Find where the given text appears and provide that cell's center as (x, y) coordinate. 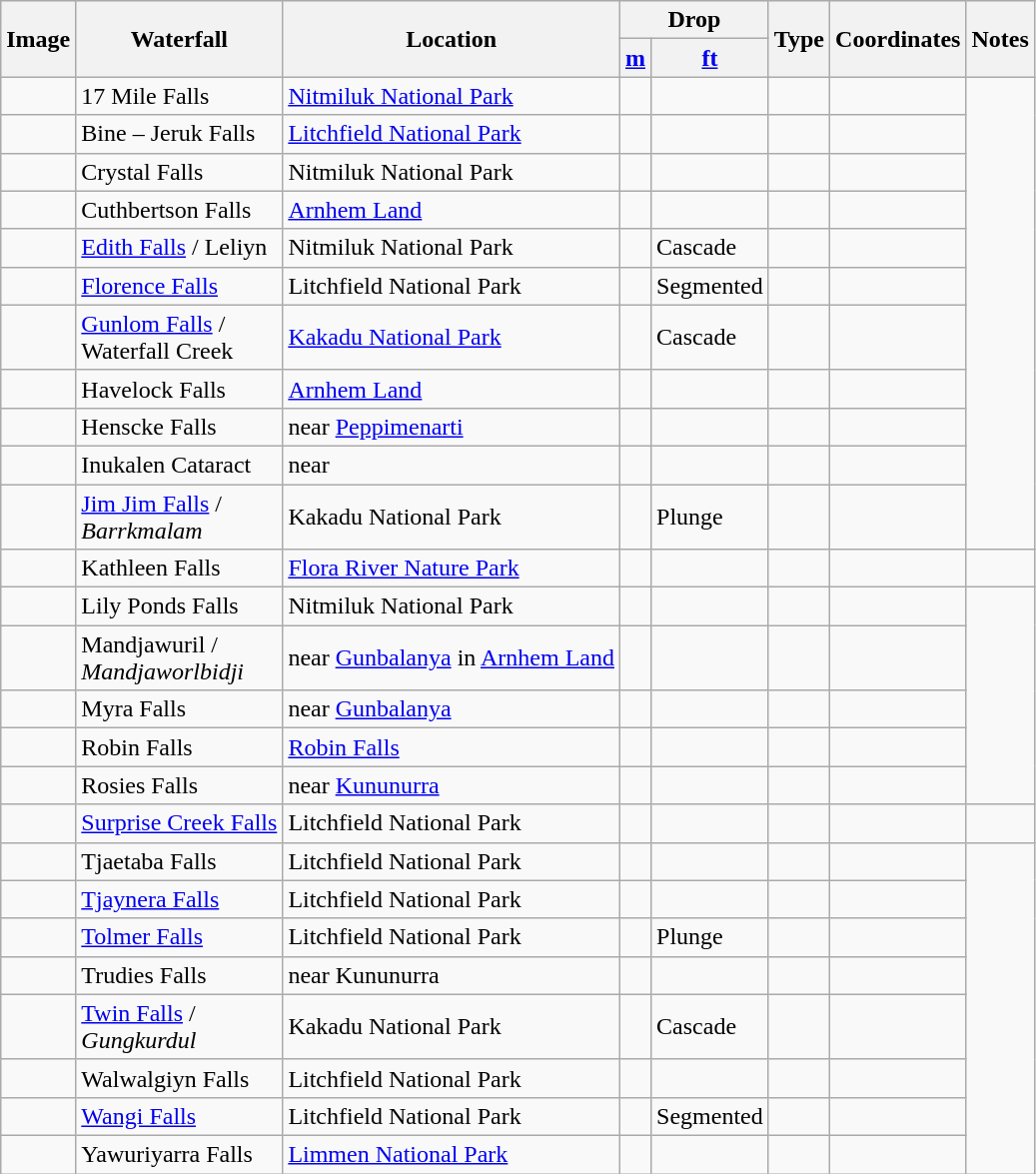
Waterfall (180, 39)
Jim Jim Falls /Barrkmalam (180, 516)
Mandjawuril / Mandjaworlbidji (180, 657)
Henscke Falls (180, 427)
Crystal Falls (180, 172)
Myra Falls (180, 709)
17 Mile Falls (180, 96)
Limmen National Park (452, 1154)
Flora River Nature Park (452, 569)
Tjaetaba Falls (180, 861)
Notes (1000, 39)
Coordinates (898, 39)
near Gunbalanya in Arnhem Land (452, 657)
near Gunbalanya (452, 709)
Walwalgiyn Falls (180, 1078)
Cuthbertson Falls (180, 210)
Gunlom Falls /Waterfall Creek (180, 338)
Tolmer Falls (180, 937)
Kathleen Falls (180, 569)
Image (38, 39)
Rosies Falls (180, 785)
near (452, 465)
near Peppimenarti (452, 427)
Tjaynera Falls (180, 899)
Havelock Falls (180, 389)
Twin Falls /Gungkurdul (180, 1027)
Surprise Creek Falls (180, 823)
m (635, 58)
Drop (693, 20)
Type (799, 39)
Bine – Jeruk Falls (180, 134)
Inukalen Cataract (180, 465)
ft (710, 58)
Wangi Falls (180, 1116)
Trudies Falls (180, 975)
Yawuriyarra Falls (180, 1154)
Lily Ponds Falls (180, 606)
Edith Falls / Leliyn (180, 248)
Location (452, 39)
Florence Falls (180, 286)
